Pinpoint the cell where the given text exists, returning its (x, y) midpoint coordinate. 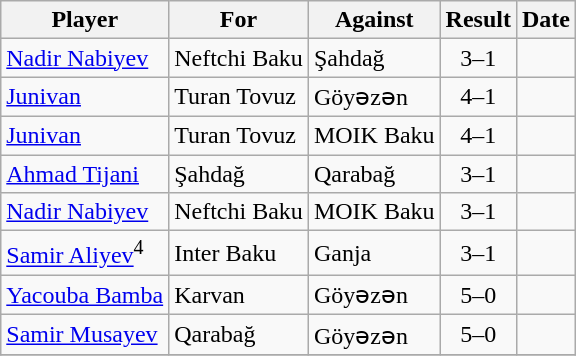
For (239, 20)
Samir Aliyev4 (85, 254)
Player (85, 20)
Samir Musayev (85, 335)
Yacouba Bamba (85, 295)
Against (374, 20)
Ahmad Tijani (85, 173)
Result (478, 20)
Ganja (374, 254)
Date (546, 20)
Karvan (239, 295)
Inter Baku (239, 254)
